From the cell containing the given text, extract its center point as [X, Y] coordinate. 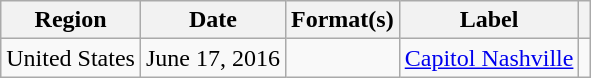
Format(s) [343, 20]
Date [212, 20]
Region [71, 20]
June 17, 2016 [212, 58]
Label [489, 20]
Capitol Nashville [489, 58]
United States [71, 58]
